Output the (x, y) coordinate of the center of the cell containing the given text.  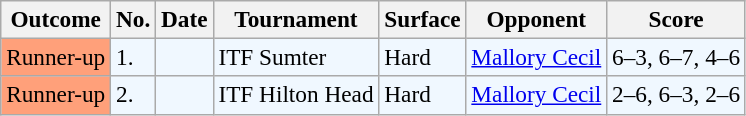
No. (134, 19)
2–6, 6–3, 2–6 (676, 95)
Opponent (536, 19)
1. (134, 57)
ITF Sumter (296, 57)
Tournament (296, 19)
2. (134, 95)
Date (184, 19)
6–3, 6–7, 4–6 (676, 57)
Outcome (56, 19)
ITF Hilton Head (296, 95)
Score (676, 19)
Surface (422, 19)
